Extract the [X, Y] coordinate from the center of the cell holding the provided text.  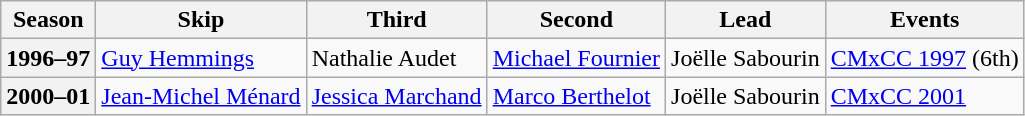
Events [924, 20]
Marco Berthelot [576, 96]
Michael Fournier [576, 58]
Lead [746, 20]
Skip [201, 20]
Third [396, 20]
Season [48, 20]
Jean-Michel Ménard [201, 96]
1996–97 [48, 58]
Nathalie Audet [396, 58]
CMxCC 2001 [924, 96]
Jessica Marchand [396, 96]
CMxCC 1997 (6th) [924, 58]
Guy Hemmings [201, 58]
2000–01 [48, 96]
Second [576, 20]
